Return the (x, y) coordinate for the center point of the cell that contains the specified text.  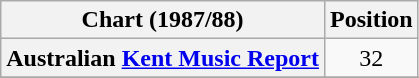
Chart (1987/88) (163, 20)
Australian Kent Music Report (163, 58)
32 (371, 58)
Position (371, 20)
